Detect which cell encompasses the target text, then output its (X, Y) center coordinate. 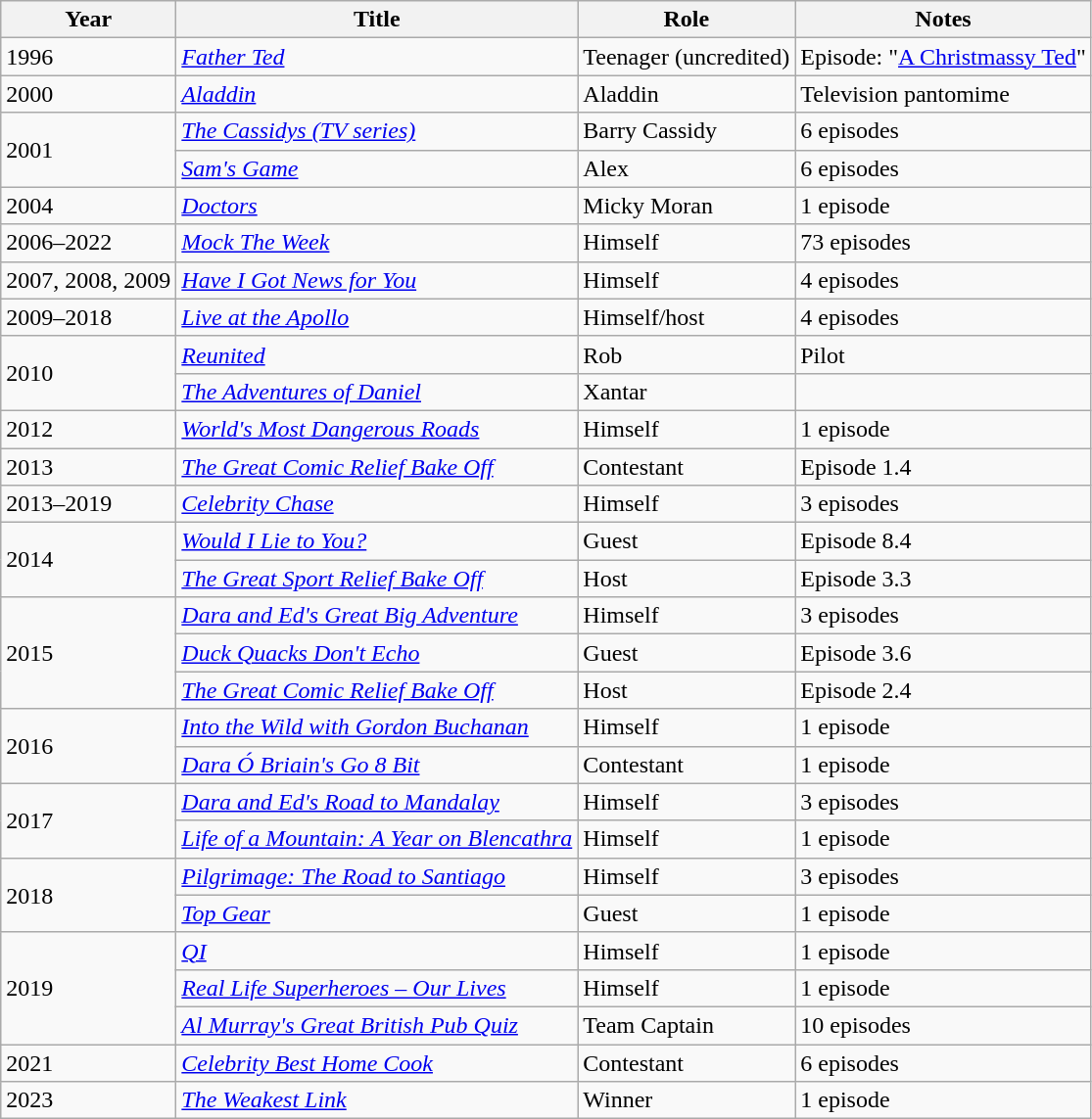
Dara Ó Briain's Go 8 Bit (377, 765)
Would I Lie to You? (377, 541)
Episode 3.6 (944, 653)
The Adventures of Daniel (377, 392)
Barry Cassidy (687, 131)
Doctors (377, 206)
2009–2018 (88, 317)
Winner (687, 1100)
Himself/host (687, 317)
Life of a Mountain: A Year on Blencathra (377, 839)
2017 (88, 820)
Al Murray's Great British Pub Quiz (377, 1025)
2015 (88, 653)
1996 (88, 57)
Television pantomime (944, 94)
Title (377, 20)
Rob (687, 354)
The Great Sport Relief Bake Off (377, 579)
Celebrity Chase (377, 504)
Episode 8.4 (944, 541)
Episode 3.3 (944, 579)
2019 (88, 988)
Teenager (uncredited) (687, 57)
Team Captain (687, 1025)
2016 (88, 746)
Sam's Game (377, 168)
Episode 2.4 (944, 690)
Celebrity Best Home Cook (377, 1062)
Year (88, 20)
Dara and Ed's Road to Mandalay (377, 802)
2018 (88, 895)
2013 (88, 467)
2007, 2008, 2009 (88, 280)
Into the Wild with Gordon Buchanan (377, 727)
Mock The Week (377, 243)
Episode 1.4 (944, 467)
Role (687, 20)
Father Ted (377, 57)
Episode: "A Christmassy Ted" (944, 57)
Live at the Apollo (377, 317)
Real Life Superheroes – Our Lives (377, 988)
2000 (88, 94)
QI (377, 951)
Micky Moran (687, 206)
2013–2019 (88, 504)
The Cassidys (TV series) (377, 131)
Reunited (377, 354)
The Weakest Link (377, 1100)
2023 (88, 1100)
2010 (88, 373)
2021 (88, 1062)
2006–2022 (88, 243)
Notes (944, 20)
Duck Quacks Don't Echo (377, 653)
2001 (88, 150)
Alex (687, 168)
10 episodes (944, 1025)
Pilgrimage: The Road to Santiago (377, 876)
2012 (88, 429)
Dara and Ed's Great Big Adventure (377, 616)
Pilot (944, 354)
2004 (88, 206)
73 episodes (944, 243)
Xantar (687, 392)
Top Gear (377, 913)
Have I Got News for You (377, 280)
2014 (88, 560)
World's Most Dangerous Roads (377, 429)
